Detect which cell encompasses the target text, then output its [X, Y] center coordinate. 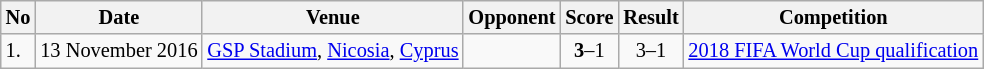
Venue [332, 17]
Competition [834, 17]
Opponent [512, 17]
GSP Stadium, Nicosia, Cyprus [332, 51]
13 November 2016 [118, 51]
Date [118, 17]
Result [650, 17]
Score [589, 17]
No [18, 17]
2018 FIFA World Cup qualification [834, 51]
1. [18, 51]
